Identify which cell holds the provided text, then report its [x, y] central coordinate. 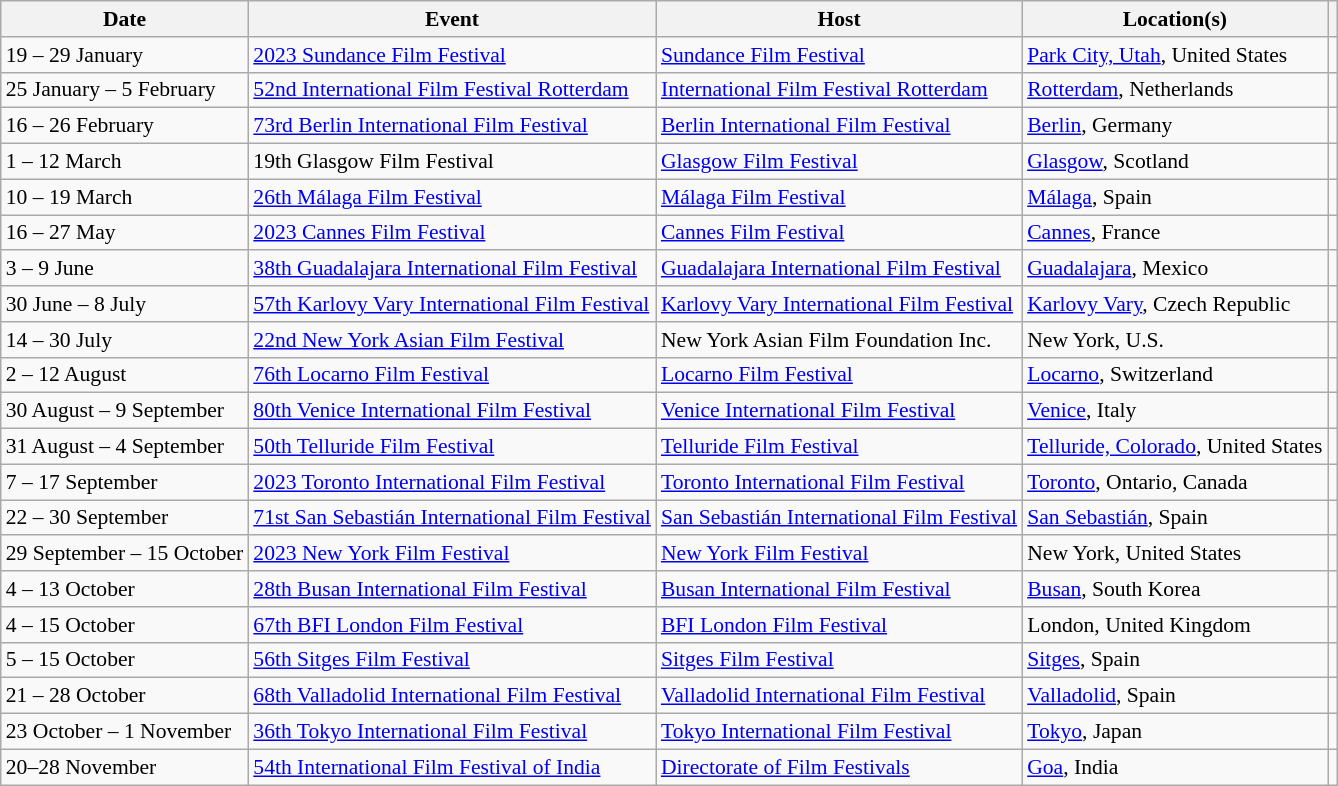
22nd New York Asian Film Festival [452, 340]
Busan International Film Festival [839, 589]
54th International Film Festival of India [452, 767]
Locarno, Switzerland [1174, 375]
67th BFI London Film Festival [452, 625]
71st San Sebastián International Film Festival [452, 518]
2023 New York Film Festival [452, 554]
Glasgow, Scotland [1174, 162]
3 – 9 June [125, 269]
Location(s) [1174, 19]
Karlovy Vary, Czech Republic [1174, 304]
Berlin International Film Festival [839, 126]
22 – 30 September [125, 518]
Telluride, Colorado, United States [1174, 447]
23 October – 1 November [125, 732]
4 – 13 October [125, 589]
5 – 15 October [125, 660]
Guadalajara, Mexico [1174, 269]
Tokyo International Film Festival [839, 732]
68th Valladolid International Film Festival [452, 696]
Cannes, France [1174, 233]
San Sebastián, Spain [1174, 518]
57th Karlovy Vary International Film Festival [452, 304]
Venice, Italy [1174, 411]
Locarno Film Festival [839, 375]
New York Film Festival [839, 554]
2 – 12 August [125, 375]
1 – 12 March [125, 162]
New York Asian Film Foundation Inc. [839, 340]
New York, U.S. [1174, 340]
80th Venice International Film Festival [452, 411]
73rd Berlin International Film Festival [452, 126]
52nd International Film Festival Rotterdam [452, 90]
Telluride Film Festival [839, 447]
Karlovy Vary International Film Festival [839, 304]
25 January – 5 February [125, 90]
19 – 29 January [125, 55]
Date [125, 19]
30 August – 9 September [125, 411]
10 – 19 March [125, 197]
26th Málaga Film Festival [452, 197]
2023 Toronto International Film Festival [452, 482]
London, United Kingdom [1174, 625]
San Sebastián International Film Festival [839, 518]
Valladolid, Spain [1174, 696]
20–28 November [125, 767]
Sitges, Spain [1174, 660]
50th Telluride Film Festival [452, 447]
Guadalajara International Film Festival [839, 269]
Park City, Utah, United States [1174, 55]
76th Locarno Film Festival [452, 375]
Berlin, Germany [1174, 126]
28th Busan International Film Festival [452, 589]
38th Guadalajara International Film Festival [452, 269]
16 – 27 May [125, 233]
Directorate of Film Festivals [839, 767]
Host [839, 19]
Goa, India [1174, 767]
Toronto International Film Festival [839, 482]
Venice International Film Festival [839, 411]
Sitges Film Festival [839, 660]
21 – 28 October [125, 696]
7 – 17 September [125, 482]
2023 Cannes Film Festival [452, 233]
International Film Festival Rotterdam [839, 90]
19th Glasgow Film Festival [452, 162]
Valladolid International Film Festival [839, 696]
2023 Sundance Film Festival [452, 55]
Tokyo, Japan [1174, 732]
BFI London Film Festival [839, 625]
56th Sitges Film Festival [452, 660]
Busan, South Korea [1174, 589]
Event [452, 19]
Málaga Film Festival [839, 197]
36th Tokyo International Film Festival [452, 732]
Málaga, Spain [1174, 197]
31 August – 4 September [125, 447]
29 September – 15 October [125, 554]
Rotterdam, Netherlands [1174, 90]
30 June – 8 July [125, 304]
New York, United States [1174, 554]
16 – 26 February [125, 126]
Cannes Film Festival [839, 233]
4 – 15 October [125, 625]
14 – 30 July [125, 340]
Toronto, Ontario, Canada [1174, 482]
Sundance Film Festival [839, 55]
Glasgow Film Festival [839, 162]
